Provide the [X, Y] coordinate of the cell's center where the given text is located.  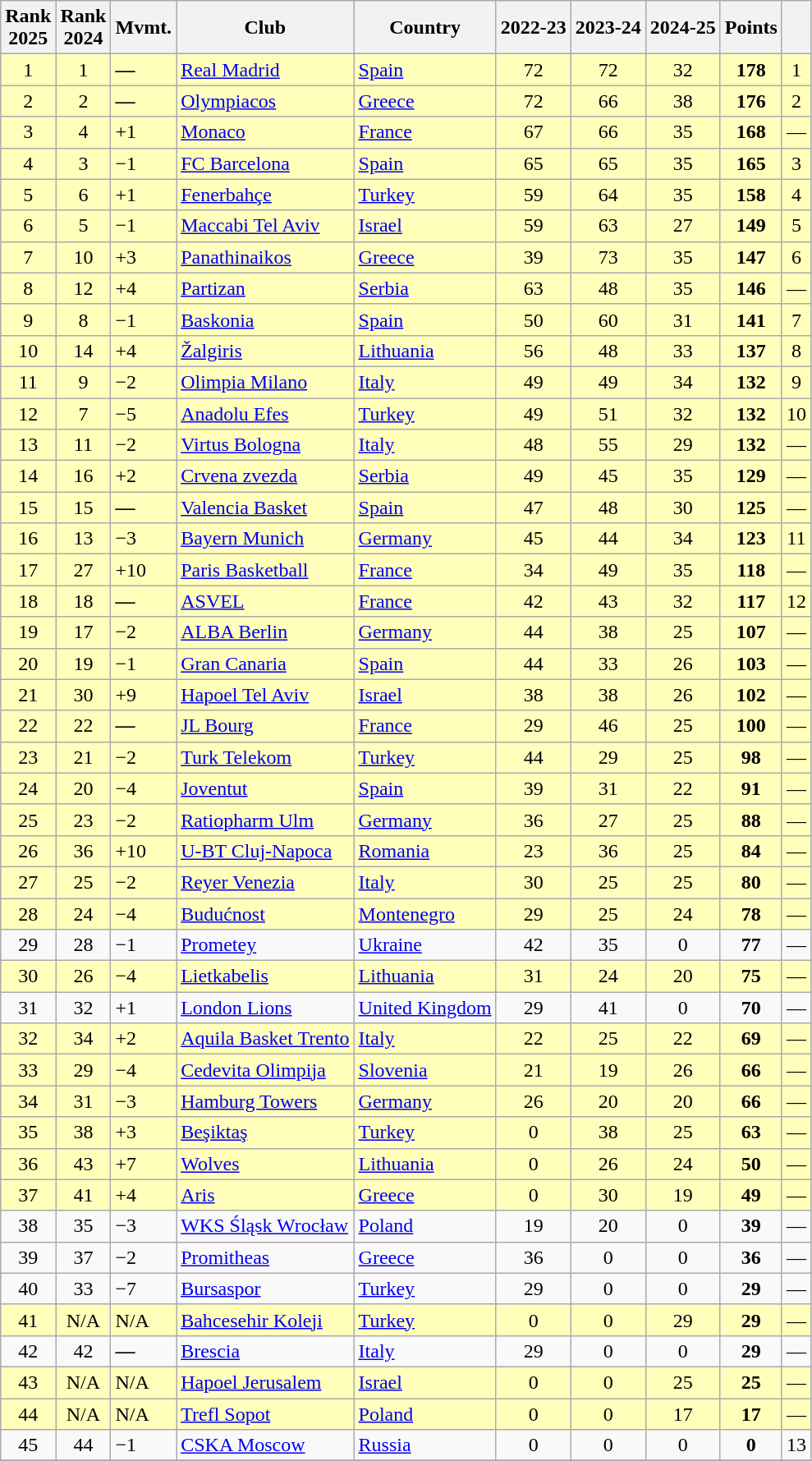
77 [750, 945]
60 [608, 319]
Turk Telekom [265, 757]
178 [750, 70]
Bahcesehir Koleji [265, 1320]
Ukraine [425, 945]
Gran Canaria [265, 664]
69 [750, 1039]
80 [750, 882]
Points [750, 28]
+7 [144, 1164]
51 [608, 413]
47 [534, 508]
147 [750, 257]
75 [750, 976]
137 [750, 351]
165 [750, 163]
98 [750, 757]
Trefl Sopot [265, 1413]
U-BT Cluj-Napoca [265, 851]
−7 [144, 1289]
46 [608, 726]
117 [750, 601]
125 [750, 508]
64 [608, 195]
91 [750, 788]
Beşiktaş [265, 1133]
Club [265, 28]
Ratiopharm Ulm [265, 820]
Crvena zvezda [265, 476]
56 [534, 351]
FC Barcelona [265, 163]
CSKA Moscow [265, 1445]
Fenerbahçe [265, 195]
+9 [144, 695]
Bursaspor [265, 1289]
149 [750, 226]
Promitheas [265, 1257]
ASVEL [265, 601]
141 [750, 319]
67 [534, 132]
Russia [425, 1445]
Partizan [265, 288]
ALBA Berlin [265, 632]
Monaco [265, 132]
WKS Śląsk Wrocław [265, 1226]
Panathinaikos [265, 257]
Brescia [265, 1351]
London Lions [265, 1008]
Reyer Venezia [265, 882]
Slovenia [425, 1070]
55 [608, 445]
2023-24 [608, 28]
70 [750, 1008]
Valencia Basket [265, 508]
Hapoel Jerusalem [265, 1382]
2022-23 [534, 28]
Lietkabelis [265, 976]
Joventut [265, 788]
Olimpia Milano [265, 382]
Aris [265, 1195]
146 [750, 288]
118 [750, 570]
129 [750, 476]
Prometey [265, 945]
Olympiacos [265, 101]
Montenegro [425, 914]
Virtus Bologna [265, 445]
Cedevita Olimpija [265, 1070]
−5 [144, 413]
Baskonia [265, 319]
Hamburg Towers [265, 1101]
176 [750, 101]
Žalgiris [265, 351]
Romania [425, 851]
Rank2025 [28, 28]
73 [608, 257]
100 [750, 726]
Budućnost [265, 914]
102 [750, 695]
168 [750, 132]
Real Madrid [265, 70]
Paris Basketball [265, 570]
Mvmt. [144, 28]
84 [750, 851]
103 [750, 664]
40 [28, 1289]
Anadolu Efes [265, 413]
107 [750, 632]
Hapoel Tel Aviv [265, 695]
Maccabi Tel Aviv [265, 226]
JL Bourg [265, 726]
United Kingdom [425, 1008]
78 [750, 914]
Country [425, 28]
88 [750, 820]
123 [750, 539]
Bayern Munich [265, 539]
Wolves [265, 1164]
2024-25 [683, 28]
Aquila Basket Trento [265, 1039]
Rank2024 [84, 28]
158 [750, 195]
